Identify which cell holds the provided text, then report its (x, y) central coordinate. 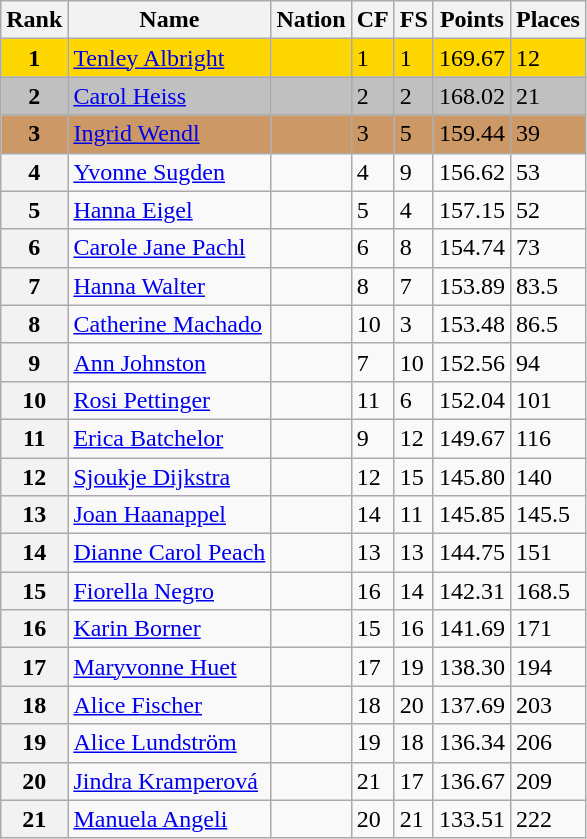
222 (548, 819)
Name (170, 20)
Alice Lundström (170, 743)
73 (548, 248)
157.15 (472, 210)
Catherine Machado (170, 324)
53 (548, 172)
Yvonne Sugden (170, 172)
203 (548, 705)
145.5 (548, 515)
136.67 (472, 781)
Tenley Albright (170, 58)
CF (372, 20)
94 (548, 362)
Karin Borner (170, 629)
151 (548, 553)
152.56 (472, 362)
149.67 (472, 438)
116 (548, 438)
154.74 (472, 248)
Rosi Pettinger (170, 400)
Hanna Walter (170, 286)
153.89 (472, 286)
133.51 (472, 819)
138.30 (472, 667)
137.69 (472, 705)
144.75 (472, 553)
194 (548, 667)
206 (548, 743)
Rank (34, 20)
Alice Fischer (170, 705)
168.5 (548, 591)
Nation (311, 20)
101 (548, 400)
Jindra Kramperová (170, 781)
FS (414, 20)
Ingrid Wendl (170, 134)
Carole Jane Pachl (170, 248)
136.34 (472, 743)
52 (548, 210)
152.04 (472, 400)
Places (548, 20)
Maryvonne Huet (170, 667)
141.69 (472, 629)
39 (548, 134)
Manuela Angeli (170, 819)
145.80 (472, 477)
Sjoukje Dijkstra (170, 477)
142.31 (472, 591)
Erica Batchelor (170, 438)
169.67 (472, 58)
145.85 (472, 515)
156.62 (472, 172)
Carol Heiss (170, 96)
168.02 (472, 96)
Dianne Carol Peach (170, 553)
159.44 (472, 134)
83.5 (548, 286)
Hanna Eigel (170, 210)
Fiorella Negro (170, 591)
Points (472, 20)
140 (548, 477)
209 (548, 781)
171 (548, 629)
153.48 (472, 324)
86.5 (548, 324)
Ann Johnston (170, 362)
Joan Haanappel (170, 515)
